Locate the cell with the specified text and output its (X, Y) center coordinate. 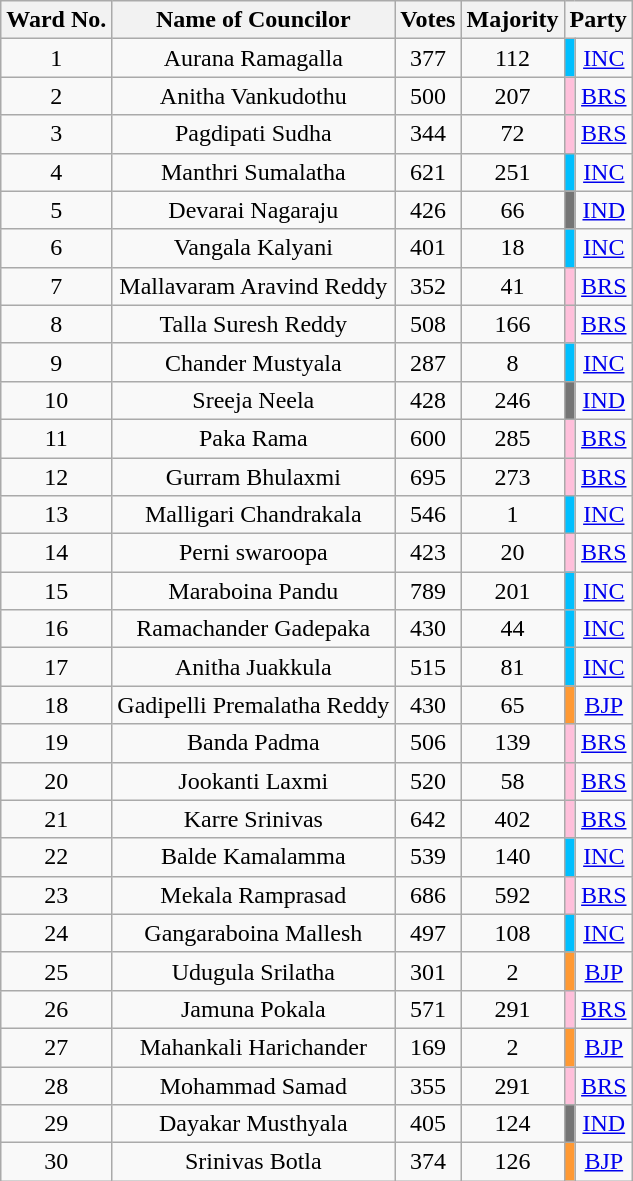
285 (512, 438)
508 (428, 324)
66 (512, 210)
Pagdipati Sudha (254, 134)
Sreeja Neela (254, 400)
251 (512, 172)
108 (512, 933)
426 (428, 210)
355 (428, 1085)
24 (56, 933)
44 (512, 629)
374 (428, 1162)
Vangala Kalyani (254, 248)
344 (428, 134)
Balde Kamalamma (254, 857)
29 (56, 1124)
7 (56, 286)
Dayakar Musthyala (254, 1124)
139 (512, 743)
621 (428, 172)
16 (56, 629)
112 (512, 58)
Gadipelli Premalatha Reddy (254, 705)
520 (428, 781)
15 (56, 591)
Devarai Nagaraju (254, 210)
Ward No. (56, 20)
201 (512, 591)
81 (512, 667)
377 (428, 58)
6 (56, 248)
789 (428, 591)
30 (56, 1162)
22 (56, 857)
13 (56, 515)
169 (428, 1047)
Talla Suresh Reddy (254, 324)
Jookanti Laxmi (254, 781)
Mohammad Samad (254, 1085)
695 (428, 477)
17 (56, 667)
Udugula Srilatha (254, 971)
Mahankali Harichander (254, 1047)
Anitha Juakkula (254, 667)
4 (56, 172)
3 (56, 134)
Mekala Ramprasad (254, 895)
273 (512, 477)
500 (428, 96)
Jamuna Pokala (254, 1009)
41 (512, 286)
539 (428, 857)
401 (428, 248)
10 (56, 400)
12 (56, 477)
423 (428, 553)
Party (598, 20)
5 (56, 210)
352 (428, 286)
246 (512, 400)
402 (512, 819)
515 (428, 667)
Gangaraboina Mallesh (254, 933)
Banda Padma (254, 743)
301 (428, 971)
Malligari Chandrakala (254, 515)
506 (428, 743)
497 (428, 933)
571 (428, 1009)
Maraboina Pandu (254, 591)
Karre Srinivas (254, 819)
11 (56, 438)
140 (512, 857)
65 (512, 705)
405 (428, 1124)
19 (56, 743)
Majority (512, 20)
Ramachander Gadepaka (254, 629)
Name of Councilor (254, 20)
Votes (428, 20)
Aurana Ramagalla (254, 58)
Perni swaroopa (254, 553)
600 (428, 438)
23 (56, 895)
686 (428, 895)
72 (512, 134)
592 (512, 895)
27 (56, 1047)
Paka Rama (254, 438)
126 (512, 1162)
546 (428, 515)
28 (56, 1085)
287 (428, 362)
Anitha Vankudothu (254, 96)
Srinivas Botla (254, 1162)
58 (512, 781)
Manthri Sumalatha (254, 172)
14 (56, 553)
166 (512, 324)
25 (56, 971)
428 (428, 400)
124 (512, 1124)
Mallavaram Aravind Reddy (254, 286)
Gurram Bhulaxmi (254, 477)
Chander Mustyala (254, 362)
21 (56, 819)
642 (428, 819)
207 (512, 96)
26 (56, 1009)
9 (56, 362)
